Locate the cell with the specified text and output its (X, Y) center coordinate. 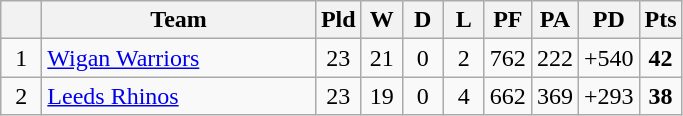
38 (660, 96)
+540 (608, 58)
L (464, 20)
Leeds Rhinos (179, 96)
W (382, 20)
662 (508, 96)
762 (508, 58)
Pld (338, 20)
369 (554, 96)
222 (554, 58)
PF (508, 20)
D (422, 20)
21 (382, 58)
42 (660, 58)
Team (179, 20)
Wigan Warriors (179, 58)
PA (554, 20)
1 (22, 58)
+293 (608, 96)
4 (464, 96)
Pts (660, 20)
PD (608, 20)
19 (382, 96)
